Output the [X, Y] coordinate of the center of the cell containing the given text.  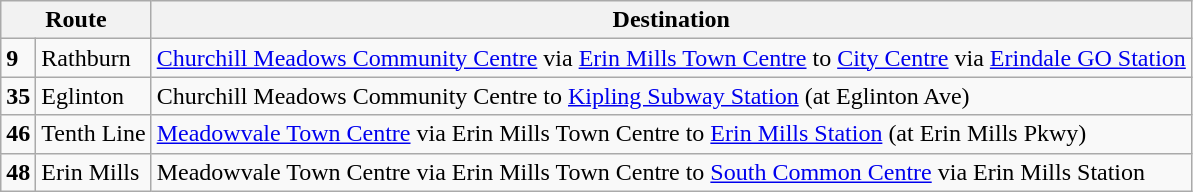
Destination [671, 20]
48 [18, 172]
Eglinton [94, 96]
Churchill Meadows Community Centre via Erin Mills Town Centre to City Centre via Erindale GO Station [671, 58]
46 [18, 134]
Route [76, 20]
Churchill Meadows Community Centre to Kipling Subway Station (at Eglinton Ave) [671, 96]
Meadowvale Town Centre via Erin Mills Town Centre to South Common Centre via Erin Mills Station [671, 172]
Erin Mills [94, 172]
Rathburn [94, 58]
Tenth Line [94, 134]
9 [18, 58]
Meadowvale Town Centre via Erin Mills Town Centre to Erin Mills Station (at Erin Mills Pkwy) [671, 134]
35 [18, 96]
